Return [x, y] of the center of cell containing provided text 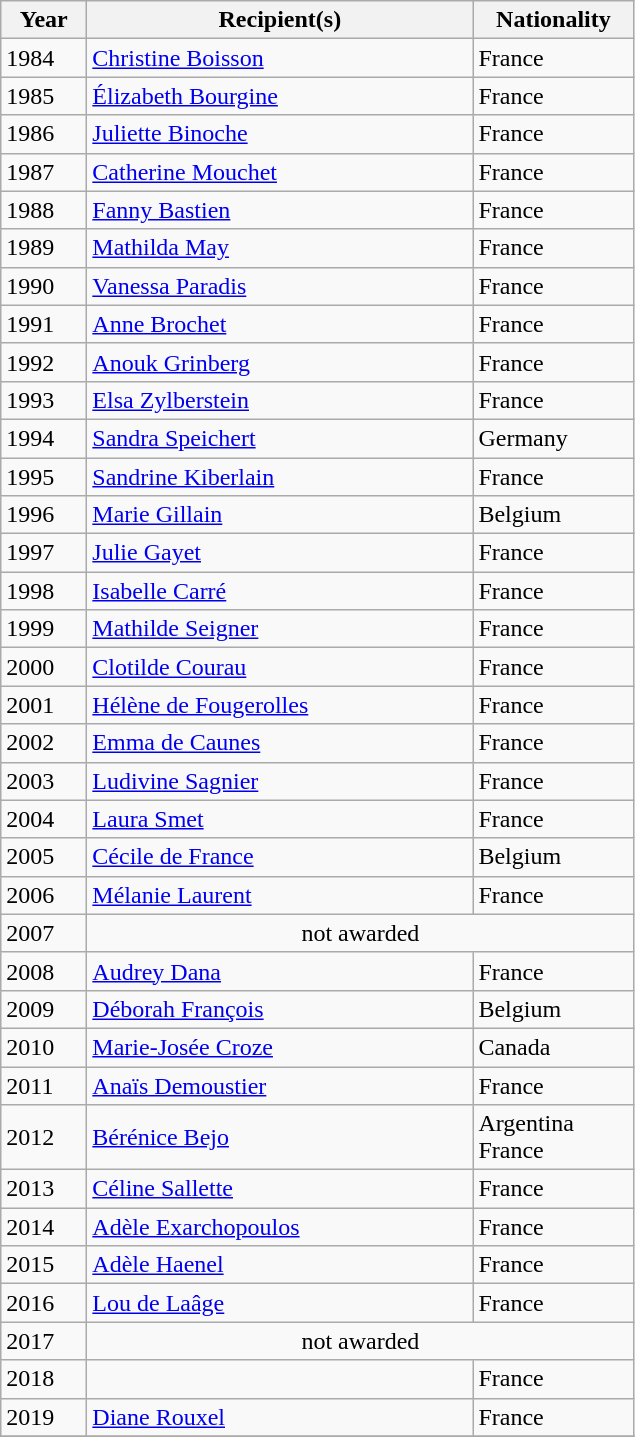
Isabelle Carré [280, 591]
Audrey Dana [280, 971]
1985 [44, 96]
Vanessa Paradis [280, 286]
2012 [44, 1138]
1988 [44, 210]
Adèle Haenel [280, 1265]
2011 [44, 1085]
1991 [44, 324]
2002 [44, 743]
2008 [44, 971]
1990 [44, 286]
Laura Smet [280, 819]
Anouk Grinberg [280, 362]
2000 [44, 667]
Fanny Bastien [280, 210]
Mélanie Laurent [280, 895]
Anne Brochet [280, 324]
Recipient(s) [280, 20]
Germany [554, 438]
1996 [44, 515]
Mathilda May [280, 248]
1992 [44, 362]
1993 [44, 400]
1998 [44, 591]
2003 [44, 781]
2019 [44, 1417]
Mathilde Seigner [280, 629]
2005 [44, 857]
Céline Sallette [280, 1189]
Clotilde Courau [280, 667]
1989 [44, 248]
Déborah François [280, 1009]
Sandra Speichert [280, 438]
Anaïs Demoustier [280, 1085]
Ludivine Sagnier [280, 781]
2013 [44, 1189]
Adèle Exarchopoulos [280, 1227]
1994 [44, 438]
1999 [44, 629]
2017 [44, 1341]
2007 [44, 933]
1987 [44, 172]
1997 [44, 553]
2004 [44, 819]
Marie-Josée Croze [280, 1047]
Canada [554, 1047]
Catherine Mouchet [280, 172]
2016 [44, 1303]
Elsa Zylberstein [280, 400]
1984 [44, 58]
Emma de Caunes [280, 743]
1995 [44, 477]
Julie Gayet [280, 553]
Sandrine Kiberlain [280, 477]
1986 [44, 134]
Christine Boisson [280, 58]
Diane Rouxel [280, 1417]
Cécile de France [280, 857]
Élizabeth Bourgine [280, 96]
2018 [44, 1379]
2014 [44, 1227]
Nationality [554, 20]
Marie Gillain [280, 515]
ArgentinaFrance [554, 1138]
2006 [44, 895]
2010 [44, 1047]
Hélène de Fougerolles [280, 705]
Juliette Binoche [280, 134]
Lou de Laâge [280, 1303]
Year [44, 20]
2001 [44, 705]
2009 [44, 1009]
2015 [44, 1265]
Bérénice Bejo [280, 1138]
